Search for the cell housing the specified text and yield its [X, Y] center coordinate. 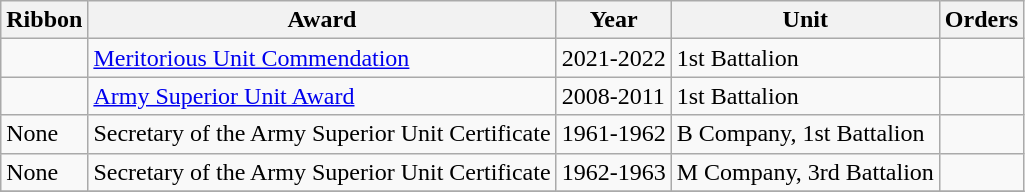
1962-1963 [614, 172]
Orders [981, 20]
B Company, 1st Battalion [805, 134]
Ribbon [44, 20]
2008-2011 [614, 96]
Award [322, 20]
2021-2022 [614, 58]
Unit [805, 20]
M Company, 3rd Battalion [805, 172]
Meritorious Unit Commendation [322, 58]
Year [614, 20]
1961-1962 [614, 134]
Army Superior Unit Award [322, 96]
